Detect which cell encompasses the target text, then output its [X, Y] center coordinate. 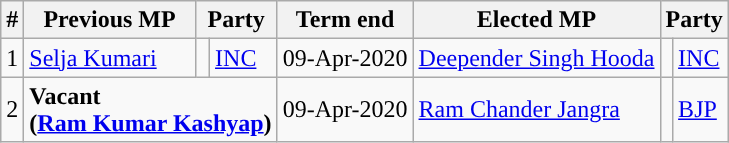
Term end [345, 20]
1 [12, 58]
# [12, 20]
Vacant (Ram Kumar Kashyap) [150, 110]
Deepender Singh Hooda [536, 58]
BJP [701, 110]
Previous MP [110, 20]
Ram Chander Jangra [536, 110]
Selja Kumari [110, 58]
2 [12, 110]
Elected MP [536, 20]
